Scan for the cell matching the given text and deliver its [X, Y] coordinate at center. 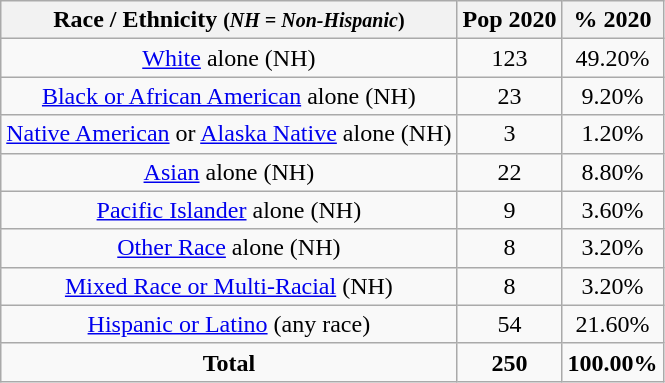
Native American or Alaska Native alone (NH) [229, 134]
9.20% [612, 96]
9 [510, 210]
Race / Ethnicity (NH = Non-Hispanic) [229, 20]
Hispanic or Latino (any race) [229, 324]
Mixed Race or Multi-Racial (NH) [229, 286]
100.00% [612, 362]
Pop 2020 [510, 20]
Other Race alone (NH) [229, 248]
% 2020 [612, 20]
Pacific Islander alone (NH) [229, 210]
21.60% [612, 324]
49.20% [612, 58]
Black or African American alone (NH) [229, 96]
250 [510, 362]
3 [510, 134]
Total [229, 362]
1.20% [612, 134]
3.60% [612, 210]
54 [510, 324]
Asian alone (NH) [229, 172]
123 [510, 58]
White alone (NH) [229, 58]
23 [510, 96]
22 [510, 172]
8.80% [612, 172]
